Search for the cell housing the specified text and yield its [X, Y] center coordinate. 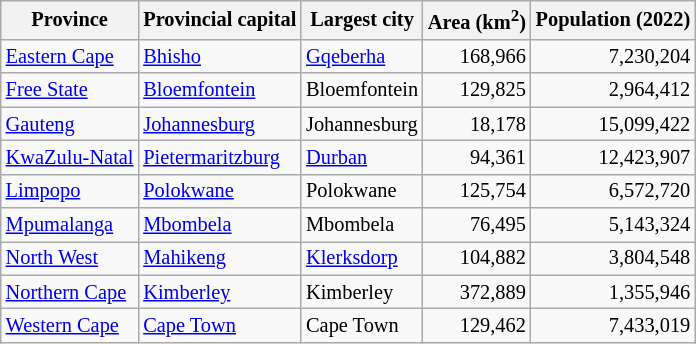
94,361 [477, 157]
Free State [70, 90]
76,495 [477, 225]
5,143,324 [613, 225]
North West [70, 258]
Klerksdorp [362, 258]
Western Cape [70, 326]
Area (km2) [477, 20]
Limpopo [70, 191]
Mpumalanga [70, 225]
Northern Cape [70, 292]
129,825 [477, 90]
Population (2022) [613, 20]
2,964,412 [613, 90]
Province [70, 20]
1,355,946 [613, 292]
Mahikeng [220, 258]
18,178 [477, 124]
Gqeberha [362, 56]
372,889 [477, 292]
3,804,548 [613, 258]
7,433,019 [613, 326]
7,230,204 [613, 56]
Provincial capital [220, 20]
125,754 [477, 191]
104,882 [477, 258]
6,572,720 [613, 191]
Bhisho [220, 56]
168,966 [477, 56]
KwaZulu-Natal [70, 157]
Eastern Cape [70, 56]
15,099,422 [613, 124]
Gauteng [70, 124]
129,462 [477, 326]
Durban [362, 157]
12,423,907 [613, 157]
Pietermaritzburg [220, 157]
Largest city [362, 20]
